Determine the (x, y) coordinate at the center of the cell enclosing the given text.  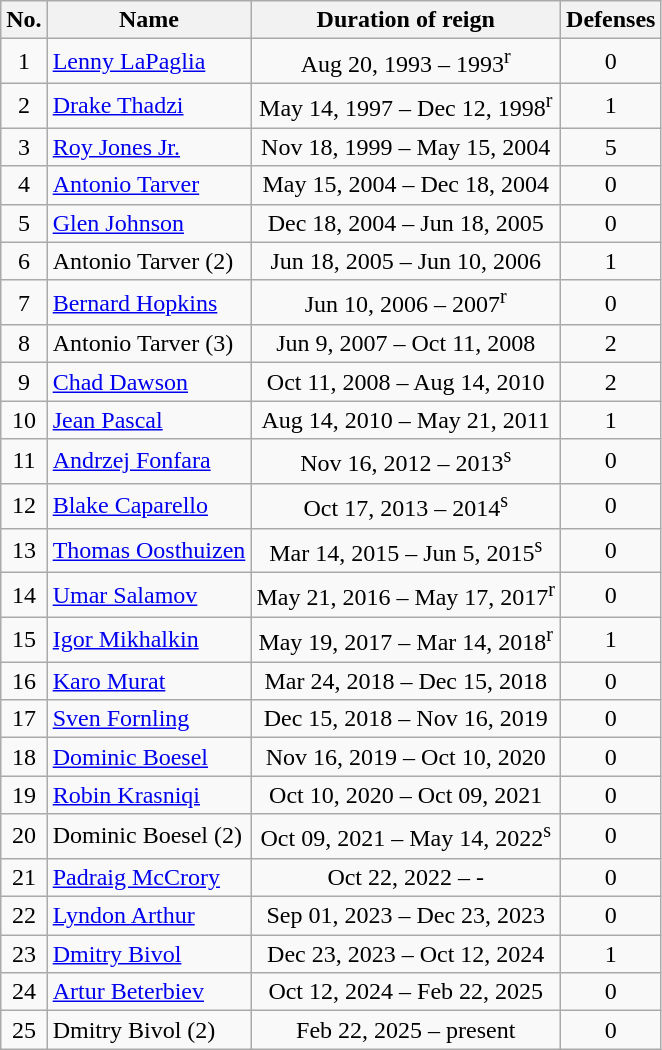
Artur Beterbiev (149, 992)
Sep 01, 2023 – Dec 23, 2023 (406, 916)
Nov 18, 1999 – May 15, 2004 (406, 147)
6 (24, 261)
21 (24, 877)
Drake Thadzi (149, 106)
Glen Johnson (149, 223)
Dec 23, 2023 – Oct 12, 2024 (406, 954)
Oct 22, 2022 – - (406, 877)
Dmitry Bivol (2) (149, 1030)
May 19, 2017 – Mar 14, 2018r (406, 640)
Oct 12, 2024 – Feb 22, 2025 (406, 992)
Nov 16, 2019 – Oct 10, 2020 (406, 757)
Andrzej Fonfara (149, 462)
Mar 24, 2018 – Dec 15, 2018 (406, 681)
18 (24, 757)
Lenny LaPaglia (149, 62)
Chad Dawson (149, 382)
Umar Salamov (149, 596)
13 (24, 550)
Oct 10, 2020 – Oct 09, 2021 (406, 795)
14 (24, 596)
Robin Krasniqi (149, 795)
Thomas Oosthuizen (149, 550)
19 (24, 795)
Jun 18, 2005 – Jun 10, 2006 (406, 261)
3 (24, 147)
7 (24, 302)
Jun 9, 2007 – Oct 11, 2008 (406, 344)
17 (24, 719)
24 (24, 992)
Dominic Boesel (2) (149, 836)
Dec 18, 2004 – Jun 18, 2005 (406, 223)
12 (24, 506)
May 14, 1997 – Dec 12, 1998r (406, 106)
25 (24, 1030)
Jean Pascal (149, 420)
Aug 14, 2010 – May 21, 2011 (406, 420)
10 (24, 420)
Blake Caparello (149, 506)
Roy Jones Jr. (149, 147)
Oct 17, 2013 – 2014s (406, 506)
Antonio Tarver (149, 185)
May 15, 2004 – Dec 18, 2004 (406, 185)
8 (24, 344)
Duration of reign (406, 20)
Antonio Tarver (3) (149, 344)
4 (24, 185)
Dominic Boesel (149, 757)
16 (24, 681)
Sven Fornling (149, 719)
Aug 20, 1993 – 1993r (406, 62)
23 (24, 954)
Name (149, 20)
Dec 15, 2018 – Nov 16, 2019 (406, 719)
Bernard Hopkins (149, 302)
22 (24, 916)
Jun 10, 2006 – 2007r (406, 302)
Dmitry Bivol (149, 954)
Antonio Tarver (2) (149, 261)
Oct 09, 2021 – May 14, 2022s (406, 836)
May 21, 2016 – May 17, 2017r (406, 596)
Nov 16, 2012 – 2013s (406, 462)
11 (24, 462)
15 (24, 640)
Oct 11, 2008 – Aug 14, 2010 (406, 382)
Karo Murat (149, 681)
9 (24, 382)
Padraig McCrory (149, 877)
No. (24, 20)
Mar 14, 2015 – Jun 5, 2015s (406, 550)
Defenses (611, 20)
Lyndon Arthur (149, 916)
Feb 22, 2025 – present (406, 1030)
20 (24, 836)
Igor Mikhalkin (149, 640)
